From the cell containing the given text, extract its center point as [X, Y] coordinate. 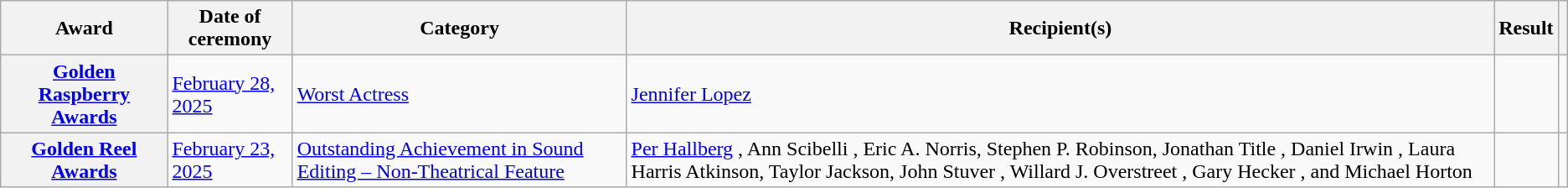
Award [84, 29]
Result [1526, 29]
Date of ceremony [230, 29]
Worst Actress [459, 94]
Outstanding Achievement in Sound Editing – Non-Theatrical Feature [459, 159]
Jennifer Lopez [1060, 94]
February 23, 2025 [230, 159]
Golden Reel Awards [84, 159]
Golden Raspberry Awards [84, 94]
Category [459, 29]
Recipient(s) [1060, 29]
February 28, 2025 [230, 94]
